Provide the (X, Y) coordinate of the cell's center where the given text is located.  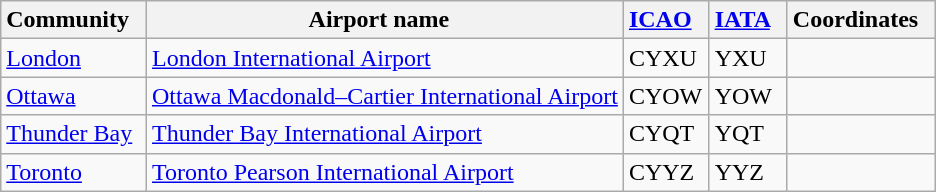
YQT (748, 134)
London (74, 58)
CYXU (666, 58)
Ottawa (74, 96)
London International Airport (384, 58)
Airport name (384, 20)
Coordinates (861, 20)
ICAO (666, 20)
YXU (748, 58)
Ottawa Macdonald–Cartier International Airport (384, 96)
Thunder Bay (74, 134)
Thunder Bay International Airport (384, 134)
Toronto Pearson International Airport (384, 172)
CYOW (666, 96)
CYYZ (666, 172)
Community (74, 20)
CYQT (666, 134)
YOW (748, 96)
IATA (748, 20)
YYZ (748, 172)
Toronto (74, 172)
